For the text-containing cell, return its midpoint in (X, Y) coordinate format. 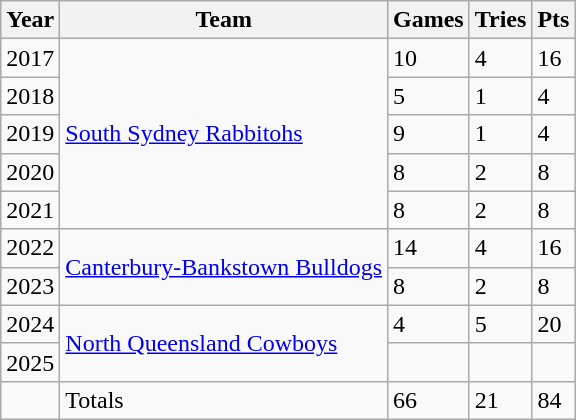
Year (30, 20)
Team (224, 20)
Games (429, 20)
9 (429, 134)
2021 (30, 210)
South Sydney Rabbitohs (224, 134)
2018 (30, 96)
2024 (30, 324)
2020 (30, 172)
2023 (30, 286)
Totals (224, 400)
Canterbury-Bankstown Bulldogs (224, 267)
2019 (30, 134)
Tries (500, 20)
20 (554, 324)
14 (429, 248)
10 (429, 58)
2025 (30, 362)
2017 (30, 58)
21 (500, 400)
66 (429, 400)
2022 (30, 248)
North Queensland Cowboys (224, 343)
Pts (554, 20)
84 (554, 400)
